Scan for the cell matching the given text and deliver its [X, Y] coordinate at center. 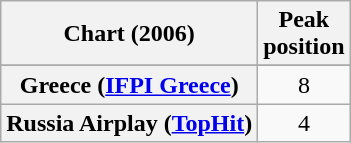
4 [304, 123]
Russia Airplay (TopHit) [130, 123]
Peakposition [304, 34]
8 [304, 85]
Chart (2006) [130, 34]
Greece (IFPI Greece) [130, 85]
